Determine the (X, Y) coordinate at the center of the cell enclosing the given text.  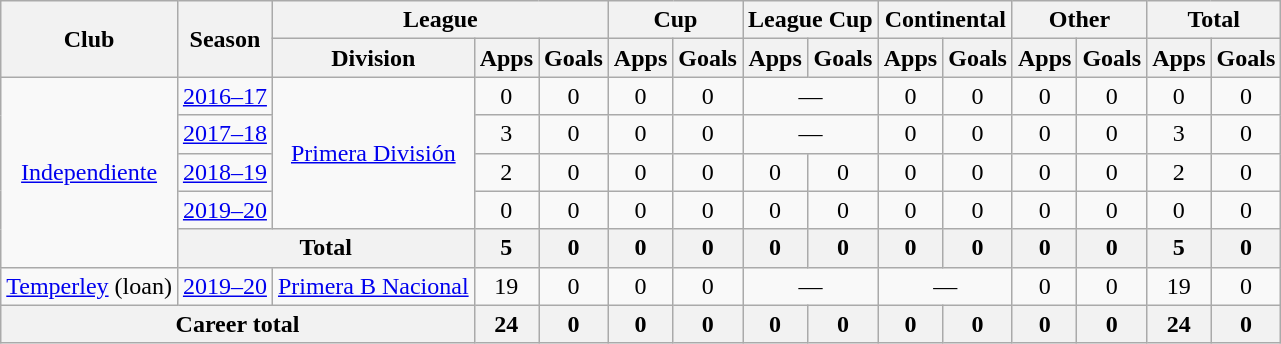
2016–17 (224, 96)
Season (224, 39)
Division (373, 58)
2018–19 (224, 172)
Cup (675, 20)
Continental (945, 20)
Club (90, 39)
Temperley (loan) (90, 286)
Other (1079, 20)
League (440, 20)
Independiente (90, 172)
Primera División (373, 153)
League Cup (810, 20)
2017–18 (224, 134)
Career total (238, 324)
Primera B Nacional (373, 286)
